Output the (x, y) coordinate of the center of the cell containing the given text.  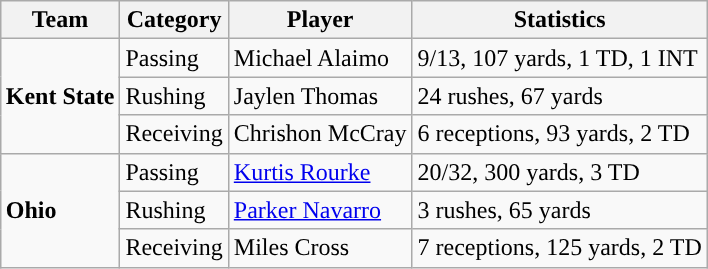
24 rushes, 67 yards (560, 96)
Kent State (60, 96)
3 rushes, 65 yards (560, 210)
Category (174, 20)
6 receptions, 93 yards, 2 TD (560, 134)
Statistics (560, 20)
Chrishon McCray (320, 134)
Jaylen Thomas (320, 96)
Player (320, 20)
Parker Navarro (320, 210)
Kurtis Rourke (320, 172)
7 receptions, 125 yards, 2 TD (560, 248)
20/32, 300 yards, 3 TD (560, 172)
Michael Alaimo (320, 58)
Ohio (60, 210)
Team (60, 20)
Miles Cross (320, 248)
9/13, 107 yards, 1 TD, 1 INT (560, 58)
